Provide the [x, y] coordinate of the cell's center where the given text is located.  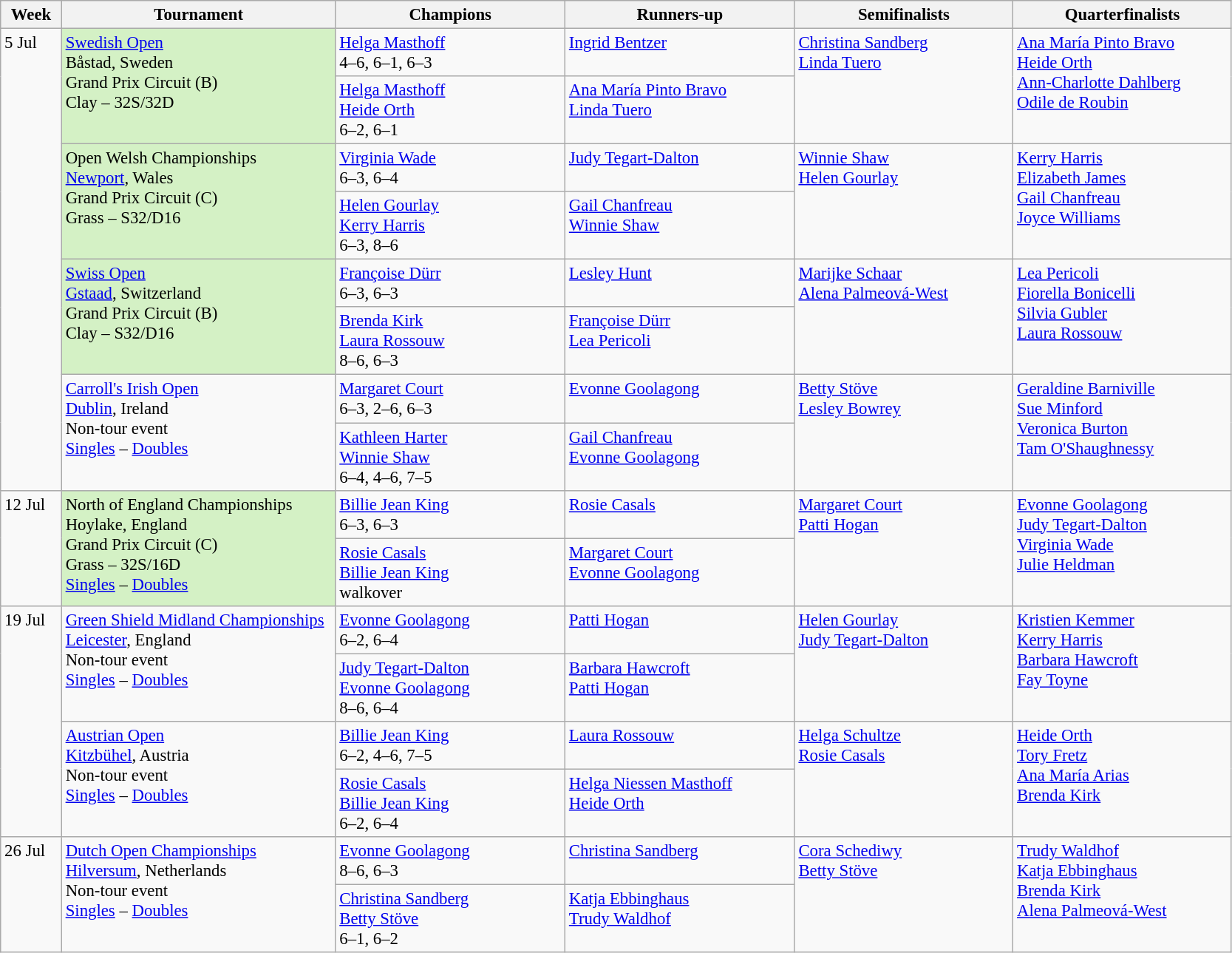
Helga Schultze Rosie Casals [904, 779]
Geraldine Barniville Sue Minford Veronica Burton Tam O'Shaughnessy [1123, 433]
Kristien Kemmer Kerry Harris Barbara Hawcroft Fay Toyne [1123, 663]
Brenda Kirk Laura Rossouw 8–6, 6–3 [451, 342]
Heide Orth Tory Fretz Ana María Arias Brenda Kirk [1123, 779]
Ana María Pinto Bravo Heide Orth Ann-Charlotte Dahlberg Odile de Roubin [1123, 87]
Quarterfinalists [1123, 15]
Margaret Court 6–3, 2–6, 6–3 [451, 399]
Evonne Goolagong 6–2, 6–4 [451, 630]
Carroll's Irish OpenDublin, IrelandNon-tour event Singles – Doubles [198, 433]
Swiss Open Gstaad, Switzerland Grand Prix Circuit (B) Clay – S32/D16 [198, 317]
Evonne Goolagong Judy Tegart-Dalton Virginia Wade Julie Heldman [1123, 548]
Billie Jean King6–3, 6–3 [451, 515]
Helen Gourlay Kerry Harris 6–3, 8–6 [451, 225]
Kerry Harris Elizabeth James Gail Chanfreau Joyce Williams [1123, 202]
Gail Chanfreau Evonne Goolagong [680, 457]
Open Welsh Championships Newport, Wales Grand Prix Circuit (C) Grass – S32/D16 [198, 202]
Virginia Wade 6–3, 6–4 [451, 169]
12 Jul [31, 548]
Laura Rossouw [680, 745]
Dutch Open ChampionshipsHilversum, NetherlandsNon-tour event Singles – Doubles [198, 895]
Patti Hogan [680, 630]
Christina Sandberg [680, 861]
North of England Championships Hoylake, England Grand Prix Circuit (C) Grass – 32S/16D Singles – Doubles [198, 548]
26 Jul [31, 895]
Austrian OpenKitzbühel, AustriaNon-tour event Singles – Doubles [198, 779]
Helga Masthoff 4–6, 6–1, 6–3 [451, 53]
Swedish Open Båstad, Sweden Grand Prix Circuit (B) Clay – 32S/32D [198, 87]
Evonne Goolagong 8–6, 6–3 [451, 861]
Lesley Hunt [680, 284]
Judy Tegart-Dalton Evonne Goolagong8–6, 6–4 [451, 688]
Barbara Hawcroft Patti Hogan [680, 688]
Rosie Casals Billie Jean King6–2, 6–4 [451, 803]
Margaret Court Patti Hogan [904, 548]
Gail Chanfreau Winnie Shaw [680, 225]
Helen Gourlay Judy Tegart-Dalton [904, 663]
Billie Jean King 6–2, 4–6, 7–5 [451, 745]
Judy Tegart-Dalton [680, 169]
Rosie Casals Billie Jean Kingwalkover [451, 572]
Winnie Shaw Helen Gourlay [904, 202]
Margaret Court Evonne Goolagong [680, 572]
19 Jul [31, 721]
Lea Pericoli Fiorella Bonicelli Silvia Gubler Laura Rossouw [1123, 317]
Helga Masthoff Heide Orth 6–2, 6–1 [451, 110]
Kathleen Harter Winnie Shaw6–4, 4–6, 7–5 [451, 457]
Green Shield Midland ChampionshipsLeicester, EnglandNon-tour event Singles – Doubles [198, 663]
Marijke Schaar Alena Palmeová-West [904, 317]
Rosie Casals [680, 515]
Françoise Dürr 6–3, 6–3 [451, 284]
Ingrid Bentzer [680, 53]
Week [31, 15]
Katja Ebbinghaus Trudy Waldhof [680, 918]
Cora Schediwy Betty Stöve [904, 895]
Tournament [198, 15]
Runners-up [680, 15]
Champions [451, 15]
Françoise Dürr Lea Pericoli [680, 342]
Ana María Pinto Bravo Linda Tuero [680, 110]
Christina Sandberg Linda Tuero [904, 87]
Trudy Waldhof Katja Ebbinghaus Brenda Kirk Alena Palmeová-West [1123, 895]
Christina Sandberg Betty Stöve6–1, 6–2 [451, 918]
Helga Niessen Masthoff Heide Orth [680, 803]
Evonne Goolagong [680, 399]
Semifinalists [904, 15]
Betty Stöve Lesley Bowrey [904, 433]
5 Jul [31, 260]
